Return the (x, y) coordinate for the center point of the cell that contains the specified text.  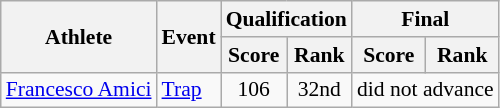
Final (426, 19)
Francesco Amici (79, 90)
Event (189, 36)
106 (254, 90)
did not advance (426, 90)
32nd (320, 90)
Trap (189, 90)
Qualification (286, 19)
Athlete (79, 36)
